From the cell containing the given text, extract its center point as [x, y] coordinate. 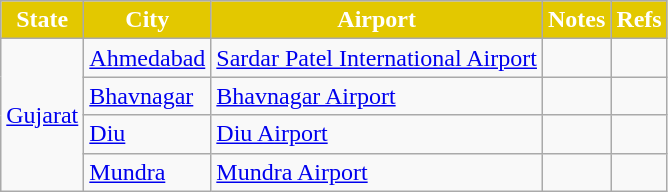
State [42, 20]
Airport [377, 20]
City [148, 20]
Diu [148, 134]
Mundra Airport [377, 172]
Bhavnagar [148, 96]
Gujarat [42, 115]
Refs [639, 20]
Mundra [148, 172]
Notes [576, 20]
Sardar Patel International Airport [377, 58]
Bhavnagar Airport [377, 96]
Ahmedabad [148, 58]
Diu Airport [377, 134]
